From the cell containing the given text, extract its center point as [X, Y] coordinate. 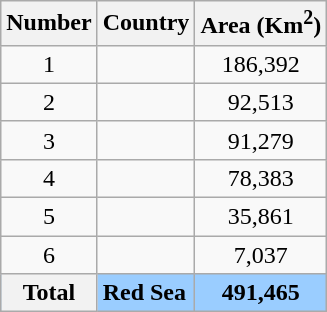
Country [146, 24]
Red Sea [146, 293]
5 [49, 217]
Number [49, 24]
491,465 [261, 293]
186,392 [261, 64]
Total [49, 293]
2 [49, 102]
4 [49, 178]
1 [49, 64]
91,279 [261, 140]
3 [49, 140]
35,861 [261, 217]
92,513 [261, 102]
7,037 [261, 255]
6 [49, 255]
78,383 [261, 178]
Area (Km2) [261, 24]
